Find where the given text appears and provide that cell's center as (x, y) coordinate. 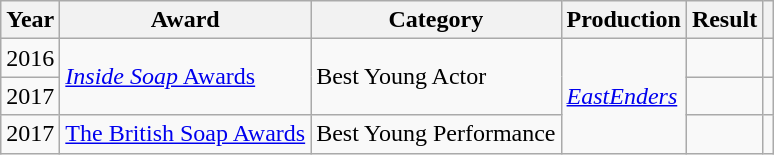
EastEnders (624, 96)
The British Soap Awards (186, 134)
Inside Soap Awards (186, 77)
2016 (30, 58)
Category (436, 20)
Production (624, 20)
Result (724, 20)
Award (186, 20)
Year (30, 20)
Best Young Actor (436, 77)
Best Young Performance (436, 134)
